Return the (X, Y) coordinate for the center point of the cell that contains the specified text.  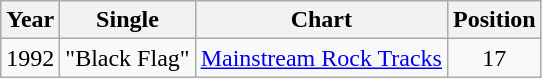
17 (494, 58)
Position (494, 20)
1992 (30, 58)
"Black Flag" (128, 58)
Year (30, 20)
Single (128, 20)
Mainstream Rock Tracks (321, 58)
Chart (321, 20)
